Locate the cell with the specified text and output its [x, y] center coordinate. 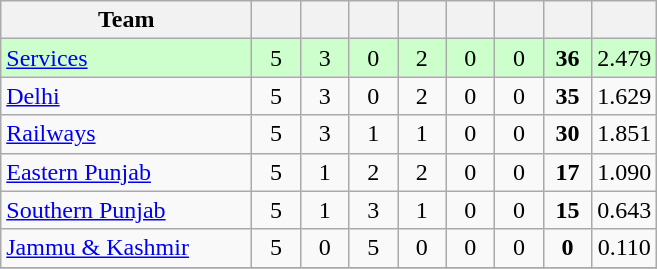
0.110 [624, 248]
Jammu & Kashmir [126, 248]
15 [568, 210]
1.629 [624, 96]
Eastern Punjab [126, 172]
36 [568, 58]
17 [568, 172]
30 [568, 134]
Team [126, 20]
0.643 [624, 210]
35 [568, 96]
1.851 [624, 134]
Railways [126, 134]
Delhi [126, 96]
1.090 [624, 172]
Southern Punjab [126, 210]
Services [126, 58]
2.479 [624, 58]
